Provide the [x, y] coordinate of the cell's center where the given text is located.  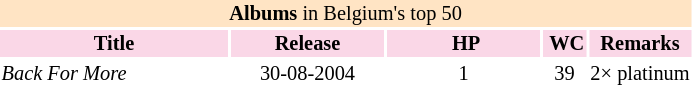
Title [114, 44]
Albums in Belgium's top 50 [346, 14]
Remarks [640, 44]
WC [564, 44]
HP [464, 44]
Release [308, 44]
